Return [x, y] of the center of cell containing provided text 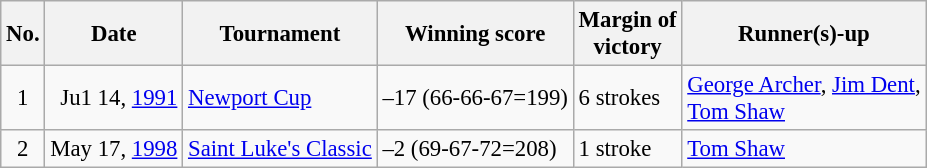
Date [114, 34]
1 [23, 98]
Tom Shaw [804, 149]
May 17, 1998 [114, 149]
2 [23, 149]
George Archer, Jim Dent, Tom Shaw [804, 98]
Margin ofvictory [628, 34]
1 stroke [628, 149]
Ju1 14, 1991 [114, 98]
Runner(s)-up [804, 34]
–2 (69-67-72=208) [475, 149]
Tournament [280, 34]
Winning score [475, 34]
Saint Luke's Classic [280, 149]
–17 (66-66-67=199) [475, 98]
6 strokes [628, 98]
Newport Cup [280, 98]
No. [23, 34]
